Provide the [x, y] coordinate of the cell's center where the given text is located.  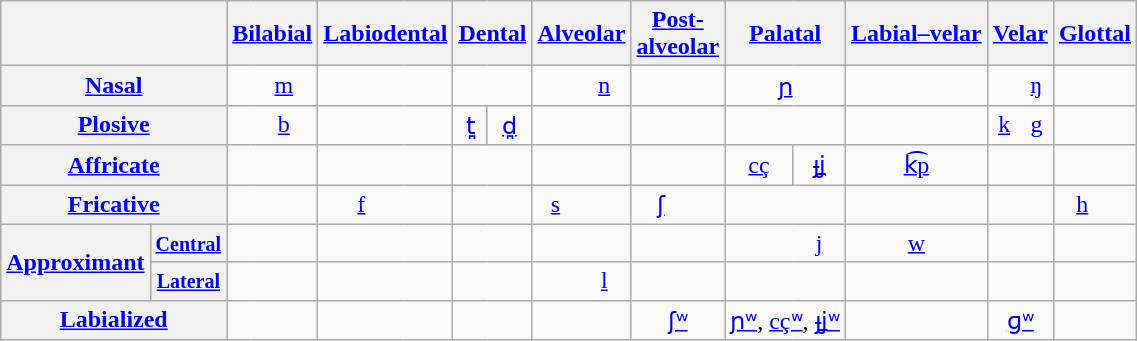
w [917, 243]
h [1082, 204]
n [604, 86]
cç [760, 165]
ŋ [1036, 86]
Plosive [114, 125]
b [284, 125]
ʃ [660, 204]
Glottal [1094, 34]
Palatal [786, 34]
f [361, 204]
ʃʷ [678, 320]
ɡʷ [1020, 320]
ɲ [786, 86]
g [1036, 125]
Labiodental [386, 34]
Post-alveolar [678, 34]
s [555, 204]
Labialized [114, 320]
ɟʝ [819, 165]
Dental [492, 34]
ɲʷ, cçʷ, ɟʝʷ [786, 320]
Labial–velar [917, 34]
j [819, 243]
Lateral [188, 281]
Fricative [114, 204]
d̪ [510, 125]
m [284, 86]
Approximant [76, 262]
k [1004, 125]
Velar [1020, 34]
Alveolar [582, 34]
Affricate [114, 165]
t̪ [470, 125]
Nasal [114, 86]
l [604, 281]
Bilabial [272, 34]
k͡p [917, 165]
Central [188, 243]
